Search for the cell housing the specified text and yield its (x, y) center coordinate. 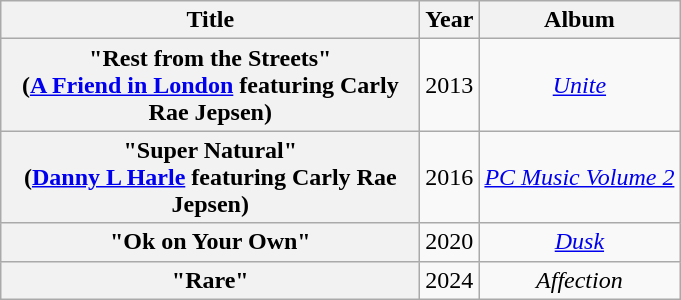
Unite (580, 85)
"Rare" (210, 280)
Title (210, 20)
2013 (450, 85)
2020 (450, 242)
"Ok on Your Own" (210, 242)
Dusk (580, 242)
Affection (580, 280)
2016 (450, 177)
PC Music Volume 2 (580, 177)
"Rest from the Streets"(A Friend in London featuring Carly Rae Jepsen) (210, 85)
Year (450, 20)
2024 (450, 280)
"Super Natural"(Danny L Harle featuring Carly Rae Jepsen) (210, 177)
Album (580, 20)
